For the text-containing cell, return its midpoint in (X, Y) coordinate format. 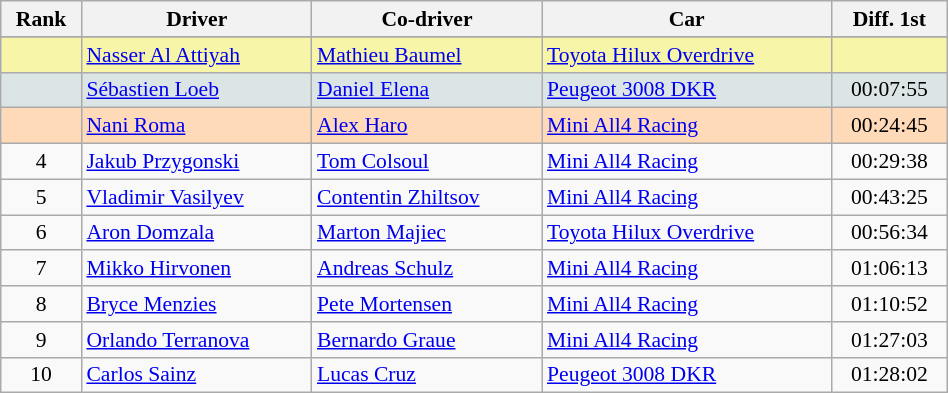
Orlando Terranova (196, 340)
Marton Majiec (427, 233)
Lucas Cruz (427, 375)
4 (42, 162)
7 (42, 269)
01:06:13 (889, 269)
Andreas Schulz (427, 269)
Carlos Sainz (196, 375)
Sébastien Loeb (196, 90)
Tom Colsoul (427, 162)
Contentin Zhiltsov (427, 197)
Aron Domzala (196, 233)
00:29:38 (889, 162)
01:28:02 (889, 375)
Daniel Elena (427, 90)
00:43:25 (889, 197)
Mathieu Baumel (427, 55)
8 (42, 304)
Bernardo Graue (427, 340)
00:56:34 (889, 233)
Bryce Menzies (196, 304)
Diff. 1st (889, 19)
Pete Mortensen (427, 304)
Co-driver (427, 19)
Vladimir Vasilyev (196, 197)
00:24:45 (889, 126)
9 (42, 340)
Alex Haro (427, 126)
10 (42, 375)
01:27:03 (889, 340)
5 (42, 197)
00:07:55 (889, 90)
Nasser Al Attiyah (196, 55)
Jakub Przygonski (196, 162)
6 (42, 233)
Nani Roma (196, 126)
01:10:52 (889, 304)
Driver (196, 19)
Rank (42, 19)
Mikko Hirvonen (196, 269)
Car (686, 19)
